Determine the (x, y) coordinate at the center of the cell enclosing the given text.  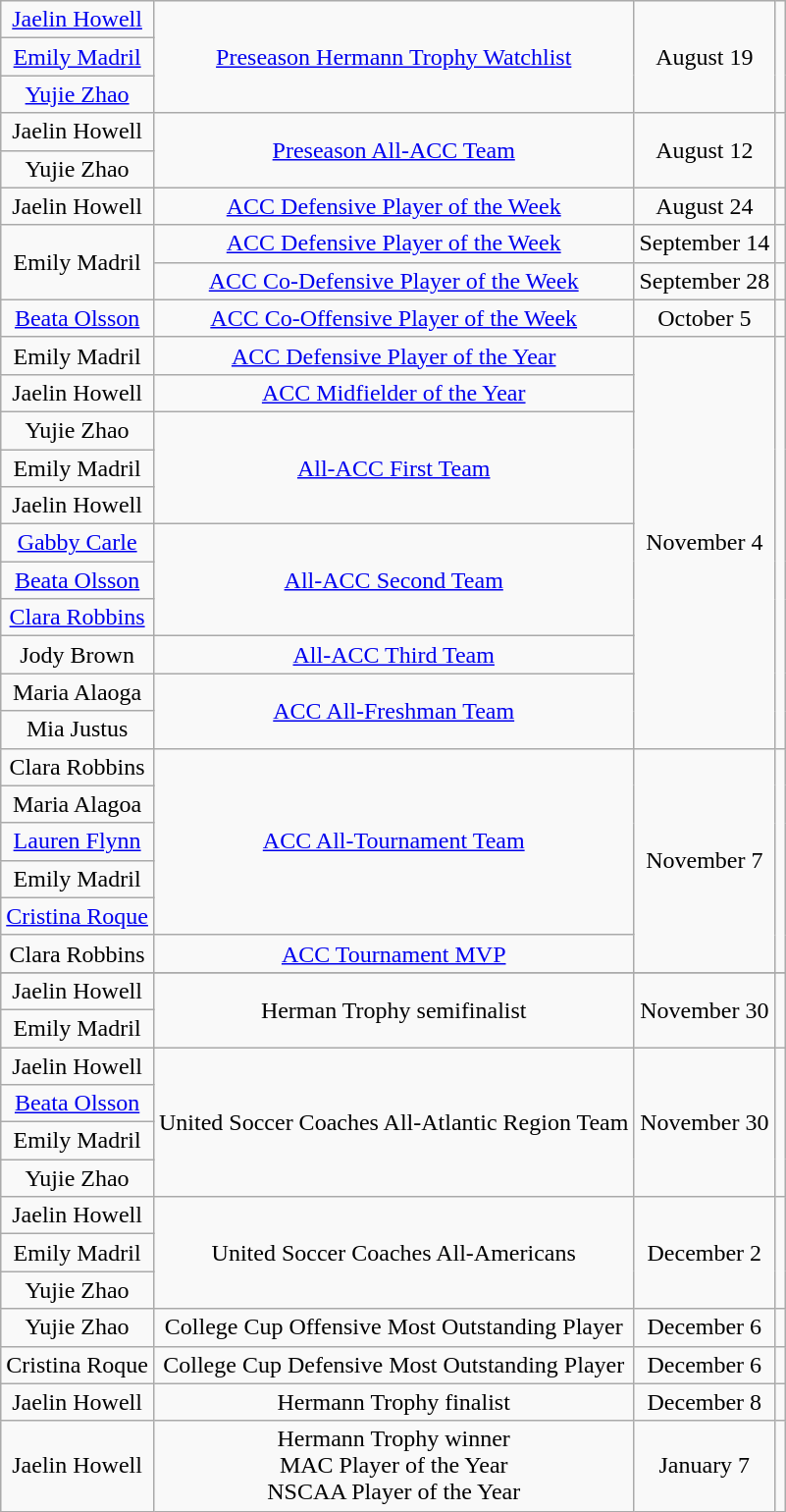
October 5 (705, 318)
Maria Alaoga (78, 692)
November 7 (705, 860)
ACC All-Tournament Team (393, 841)
United Soccer Coaches All-Atlantic Region Team (393, 1121)
Preseason Hermann Trophy Watchlist (393, 57)
December 2 (705, 1253)
ACC Co-Defensive Player of the Week (393, 281)
Mia Justus (78, 729)
Hermann Trophy winnerMAC Player of the YearNSCAA Player of the Year (393, 1466)
August 24 (705, 206)
All-ACC Second Team (393, 580)
ACC Midfielder of the Year (393, 393)
ACC Tournament MVP (393, 953)
November 4 (705, 542)
Maria Alagoa (78, 804)
Preseason All-ACC Team (393, 150)
Hermann Trophy finalist (393, 1402)
All-ACC First Team (393, 467)
September 14 (705, 243)
ACC Defensive Player of the Year (393, 355)
December 8 (705, 1402)
ACC Co-Offensive Player of the Week (393, 318)
Lauren Flynn (78, 841)
All-ACC Third Team (393, 655)
Herman Trophy semifinalist (393, 1009)
ACC All-Freshman Team (393, 711)
January 7 (705, 1466)
August 19 (705, 57)
Gabby Carle (78, 543)
September 28 (705, 281)
Jody Brown (78, 655)
August 12 (705, 150)
College Cup Offensive Most Outstanding Player (393, 1327)
College Cup Defensive Most Outstanding Player (393, 1365)
United Soccer Coaches All-Americans (393, 1253)
